Find where the given text appears and provide that cell's center as (x, y) coordinate. 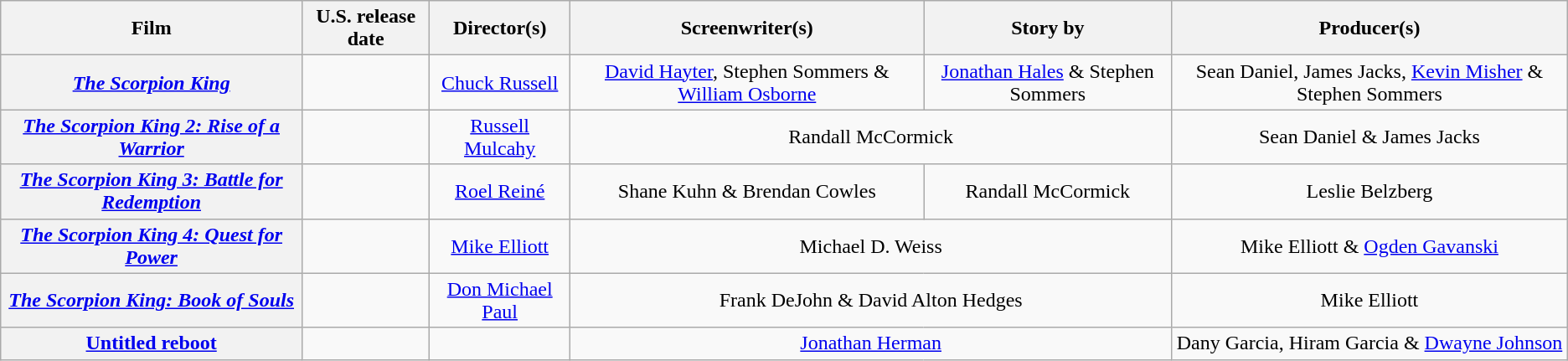
Russell Mulcahy (500, 137)
David Hayter, Stephen Sommers & William Osborne (747, 82)
Screenwriter(s) (747, 28)
The Scorpion King: Book of Souls (152, 300)
Dany Garcia, Hiram Garcia & Dwayne Johnson (1370, 343)
U.S. release date (366, 28)
Producer(s) (1370, 28)
Director(s) (500, 28)
Film (152, 28)
Untitled reboot (152, 343)
Sean Daniel, James Jacks, Kevin Misher & Stephen Sommers (1370, 82)
The Scorpion King (152, 82)
Shane Kuhn & Brendan Cowles (747, 191)
Jonathan Hales & Stephen Sommers (1048, 82)
Story by (1048, 28)
The Scorpion King 3: Battle for Redemption (152, 191)
The Scorpion King 2: Rise of a Warrior (152, 137)
Sean Daniel & James Jacks (1370, 137)
Frank DeJohn & David Alton Hedges (871, 300)
The Scorpion King 4: Quest for Power (152, 246)
Roel Reiné (500, 191)
Michael D. Weiss (871, 246)
Chuck Russell (500, 82)
Leslie Belzberg (1370, 191)
Jonathan Herman (871, 343)
Mike Elliott & Ogden Gavanski (1370, 246)
Don Michael Paul (500, 300)
